Locate the cell with the specified text and output its [X, Y] center coordinate. 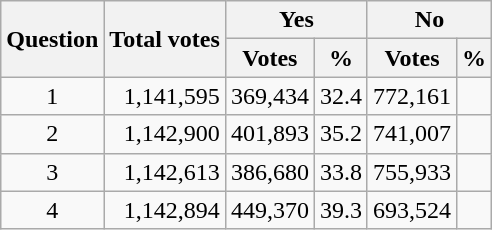
1,142,894 [165, 210]
401,893 [270, 134]
1,142,900 [165, 134]
369,434 [270, 96]
449,370 [270, 210]
2 [52, 134]
Question [52, 39]
35.2 [340, 134]
1,141,595 [165, 96]
755,933 [412, 172]
No [429, 20]
772,161 [412, 96]
39.3 [340, 210]
386,680 [270, 172]
741,007 [412, 134]
3 [52, 172]
Total votes [165, 39]
Yes [296, 20]
32.4 [340, 96]
1 [52, 96]
4 [52, 210]
693,524 [412, 210]
33.8 [340, 172]
1,142,613 [165, 172]
